Return (x, y) of the center of cell containing provided text 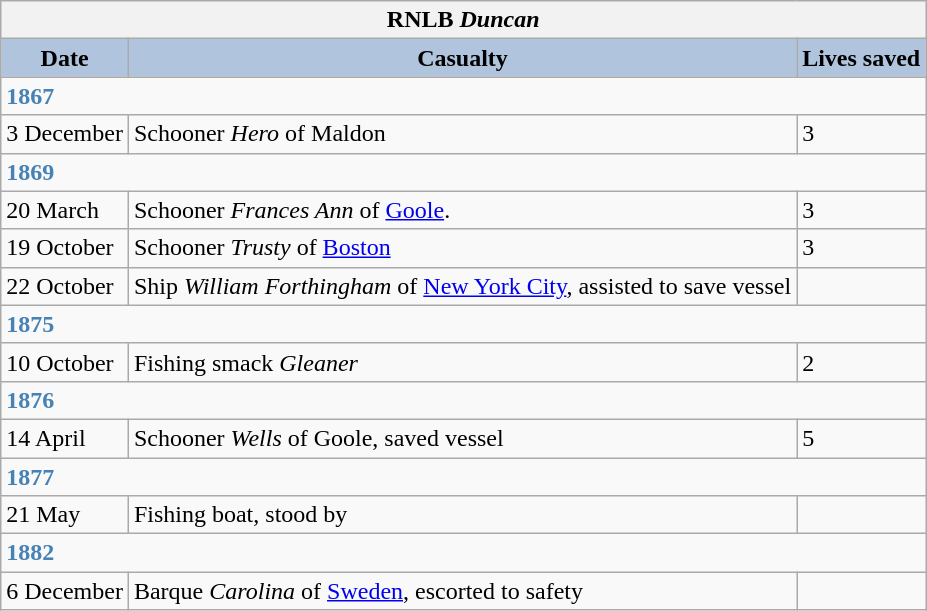
Schooner Hero of Maldon (462, 134)
Schooner Trusty of Boston (462, 248)
19 October (65, 248)
Fishing boat, stood by (462, 515)
Casualty (462, 58)
1875 (464, 324)
Date (65, 58)
1867 (464, 96)
RNLB Duncan (464, 20)
20 March (65, 210)
Barque Carolina of Sweden, escorted to safety (462, 591)
1876 (464, 400)
22 October (65, 286)
2 (862, 362)
1869 (464, 172)
Lives saved (862, 58)
21 May (65, 515)
6 December (65, 591)
10 October (65, 362)
14 April (65, 438)
Ship William Forthingham of New York City, assisted to save vessel (462, 286)
5 (862, 438)
Fishing smack Gleaner (462, 362)
1882 (464, 553)
3 December (65, 134)
Schooner Wells of Goole, saved vessel (462, 438)
Schooner Frances Ann of Goole. (462, 210)
1877 (464, 477)
